Detect which cell encompasses the target text, then output its [x, y] center coordinate. 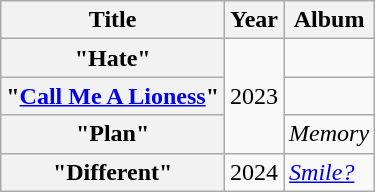
Memory [330, 134]
"Call Me A Lioness" [113, 96]
"Different" [113, 172]
Title [113, 20]
Album [330, 20]
"Hate" [113, 58]
2024 [254, 172]
"Plan" [113, 134]
Year [254, 20]
Smile? [330, 172]
2023 [254, 96]
